Extract the (X, Y) coordinate from the center of the cell holding the provided text.  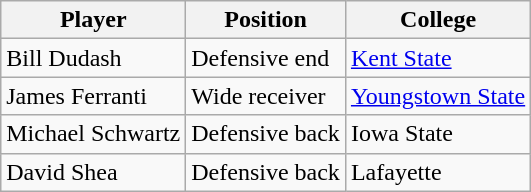
James Ferranti (94, 96)
Youngstown State (438, 96)
Bill Dudash (94, 58)
Position (266, 20)
Player (94, 20)
Defensive end (266, 58)
Iowa State (438, 134)
Wide receiver (266, 96)
Michael Schwartz (94, 134)
College (438, 20)
Lafayette (438, 172)
Kent State (438, 58)
David Shea (94, 172)
